Return the [x, y] coordinate for the center point of the cell that contains the specified text.  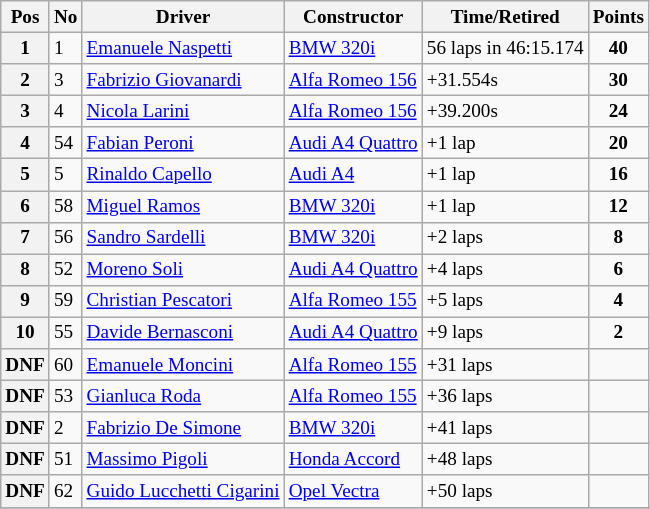
Christian Pescatori [183, 301]
12 [618, 206]
Nicola Larini [183, 111]
56 laps in 46:15.174 [505, 48]
Honda Accord [353, 460]
+36 laps [505, 396]
+41 laps [505, 428]
Points [618, 17]
+48 laps [505, 460]
52 [66, 270]
20 [618, 143]
Fabrizio De Simone [183, 428]
Massimo Pigoli [183, 460]
+31.554s [505, 80]
59 [66, 301]
53 [66, 396]
Moreno Soli [183, 270]
56 [66, 238]
Miguel Ramos [183, 206]
Emanuele Naspetti [183, 48]
58 [66, 206]
30 [618, 80]
+4 laps [505, 270]
+9 laps [505, 333]
+39.200s [505, 111]
Pos [26, 17]
+50 laps [505, 491]
+5 laps [505, 301]
Fabian Peroni [183, 143]
Constructor [353, 17]
Rinaldo Capello [183, 175]
Emanuele Moncini [183, 365]
Time/Retired [505, 17]
Davide Bernasconi [183, 333]
Guido Lucchetti Cigarini [183, 491]
51 [66, 460]
10 [26, 333]
24 [618, 111]
40 [618, 48]
7 [26, 238]
Sandro Sardelli [183, 238]
62 [66, 491]
Gianluca Roda [183, 396]
No [66, 17]
Fabrizio Giovanardi [183, 80]
55 [66, 333]
16 [618, 175]
9 [26, 301]
+31 laps [505, 365]
+2 laps [505, 238]
54 [66, 143]
Opel Vectra [353, 491]
Driver [183, 17]
Audi A4 [353, 175]
60 [66, 365]
